Identify which cell holds the provided text, then report its [x, y] central coordinate. 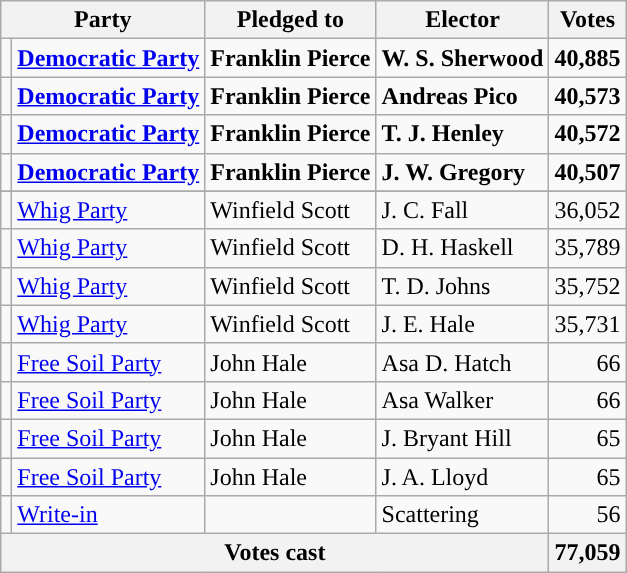
J. W. Gregory [462, 172]
Write-in [108, 515]
W. S. Sherwood [462, 58]
J. Bryant Hill [462, 438]
40,507 [588, 172]
Pledged to [290, 20]
35,752 [588, 286]
40,572 [588, 134]
40,573 [588, 96]
Asa D. Hatch [462, 362]
Votes [588, 20]
J. C. Fall [462, 210]
40,885 [588, 58]
35,731 [588, 324]
T. D. Johns [462, 286]
Asa Walker [462, 400]
Elector [462, 20]
36,052 [588, 210]
T. J. Henley [462, 134]
J. E. Hale [462, 324]
Party [103, 20]
35,789 [588, 248]
Votes cast [275, 553]
77,059 [588, 553]
56 [588, 515]
Scattering [462, 515]
Andreas Pico [462, 96]
J. A. Lloyd [462, 477]
D. H. Haskell [462, 248]
